From the cell containing the given text, extract its center point as (X, Y) coordinate. 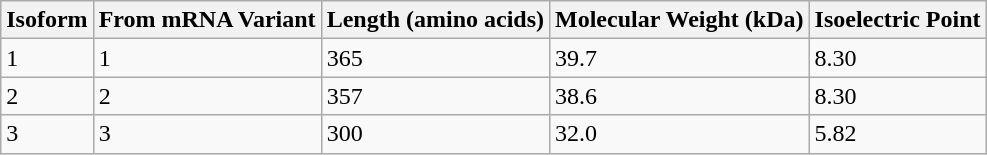
32.0 (680, 134)
357 (435, 96)
Isoform (47, 20)
Molecular Weight (kDa) (680, 20)
300 (435, 134)
365 (435, 58)
From mRNA Variant (207, 20)
5.82 (898, 134)
Length (amino acids) (435, 20)
Isoelectric Point (898, 20)
39.7 (680, 58)
38.6 (680, 96)
